Find where the given text appears and provide that cell's center as [X, Y] coordinate. 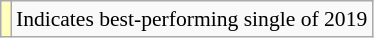
Indicates best-performing single of 2019 [192, 19]
